Determine the [X, Y] coordinate at the center of the cell enclosing the given text.  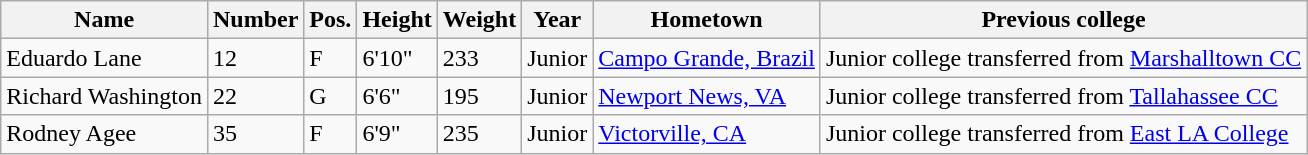
Newport News, VA [707, 96]
35 [255, 134]
Eduardo Lane [104, 58]
235 [479, 134]
6'10" [397, 58]
12 [255, 58]
22 [255, 96]
6'9" [397, 134]
6'6" [397, 96]
Victorville, CA [707, 134]
Junior college transferred from Tallahassee CC [1063, 96]
Richard Washington [104, 96]
233 [479, 58]
Name [104, 20]
G [330, 96]
Rodney Agee [104, 134]
Hometown [707, 20]
Junior college transferred from Marshalltown CC [1063, 58]
Campo Grande, Brazil [707, 58]
Pos. [330, 20]
Year [558, 20]
Weight [479, 20]
Height [397, 20]
Junior college transferred from East LA College [1063, 134]
Previous college [1063, 20]
195 [479, 96]
Number [255, 20]
